Find where the given text appears and provide that cell's center as [X, Y] coordinate. 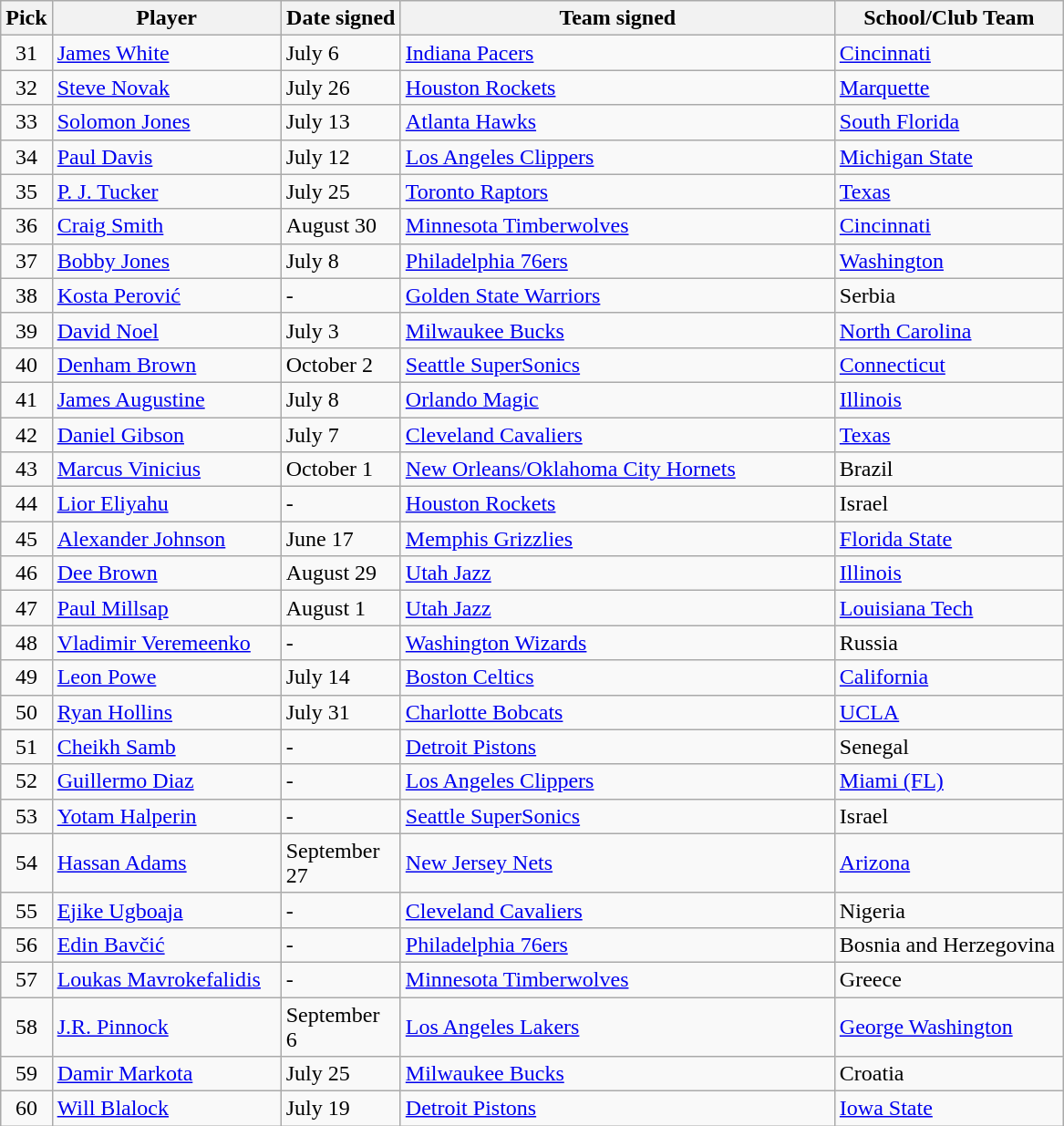
Cheikh Samb [166, 747]
James Augustine [166, 399]
37 [26, 261]
Will Blalock [166, 1109]
August 29 [341, 573]
Boston Celtics [617, 677]
Bosnia and Herzegovina [948, 945]
46 [26, 573]
July 13 [341, 122]
Yotam Halperin [166, 816]
54 [26, 863]
October 1 [341, 470]
Kosta Perović [166, 295]
School/Club Team [948, 18]
David Noel [166, 330]
Hassan Adams [166, 863]
Craig Smith [166, 226]
September 27 [341, 863]
Bobby Jones [166, 261]
Denham Brown [166, 365]
Russia [948, 643]
Steve Novak [166, 88]
August 30 [341, 226]
Toronto Raptors [617, 191]
57 [26, 979]
Daniel Gibson [166, 435]
Marquette [948, 88]
56 [26, 945]
53 [26, 816]
North Carolina [948, 330]
49 [26, 677]
41 [26, 399]
UCLA [948, 712]
Lior Eliyahu [166, 504]
Ejike Ugboaja [166, 910]
47 [26, 608]
58 [26, 1027]
Los Angeles Lakers [617, 1027]
48 [26, 643]
July 19 [341, 1109]
Brazil [948, 470]
Louisiana Tech [948, 608]
Damir Markota [166, 1074]
Marcus Vinicius [166, 470]
Senegal [948, 747]
Vladimir Veremeenko [166, 643]
July 31 [341, 712]
55 [26, 910]
Croatia [948, 1074]
September 6 [341, 1027]
Nigeria [948, 910]
Iowa State [948, 1109]
Indiana Pacers [617, 53]
Guillermo Diaz [166, 781]
Washington Wizards [617, 643]
45 [26, 539]
60 [26, 1109]
California [948, 677]
P. J. Tucker [166, 191]
50 [26, 712]
July 3 [341, 330]
Atlanta Hawks [617, 122]
51 [26, 747]
Date signed [341, 18]
Leon Powe [166, 677]
George Washington [948, 1027]
32 [26, 88]
New Jersey Nets [617, 863]
Loukas Mavrokefalidis [166, 979]
43 [26, 470]
33 [26, 122]
Michigan State [948, 157]
35 [26, 191]
Paul Millsap [166, 608]
Arizona [948, 863]
Greece [948, 979]
Miami (FL) [948, 781]
Florida State [948, 539]
Pick [26, 18]
August 1 [341, 608]
Alexander Johnson [166, 539]
Paul Davis [166, 157]
34 [26, 157]
Ryan Hollins [166, 712]
42 [26, 435]
Golden State Warriors [617, 295]
Player [166, 18]
59 [26, 1074]
July 26 [341, 88]
July 12 [341, 157]
July 6 [341, 53]
Orlando Magic [617, 399]
Edin Bavčić [166, 945]
Washington [948, 261]
44 [26, 504]
South Florida [948, 122]
52 [26, 781]
October 2 [341, 365]
40 [26, 365]
38 [26, 295]
James White [166, 53]
Serbia [948, 295]
39 [26, 330]
31 [26, 53]
Connecticut [948, 365]
Dee Brown [166, 573]
July 14 [341, 677]
Team signed [617, 18]
June 17 [341, 539]
J.R. Pinnock [166, 1027]
New Orleans/Oklahoma City Hornets [617, 470]
Charlotte Bobcats [617, 712]
36 [26, 226]
Solomon Jones [166, 122]
July 7 [341, 435]
Memphis Grizzlies [617, 539]
